Capture the cell that displays the provided text and extract its [X, Y] central coordinate. 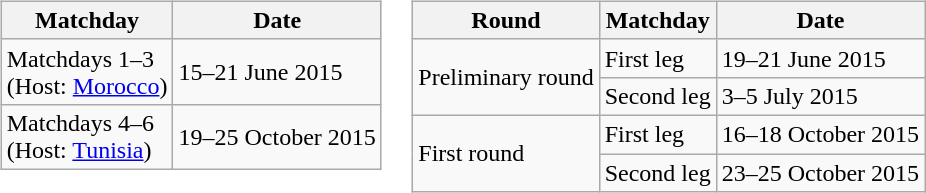
Round [506, 20]
Matchdays 4–6(Host: Tunisia) [87, 136]
19–25 October 2015 [277, 136]
Preliminary round [506, 77]
Matchdays 1–3(Host: Morocco) [87, 72]
19–21 June 2015 [820, 58]
23–25 October 2015 [820, 173]
3–5 July 2015 [820, 96]
16–18 October 2015 [820, 134]
15–21 June 2015 [277, 72]
First round [506, 153]
